For the text-containing cell, return its midpoint in [X, Y] coordinate format. 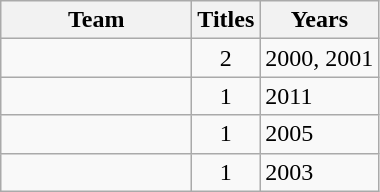
Titles [226, 20]
2005 [320, 134]
Team [96, 20]
2011 [320, 96]
Years [320, 20]
2003 [320, 172]
2000, 2001 [320, 58]
2 [226, 58]
